Search for the cell housing the specified text and yield its [X, Y] center coordinate. 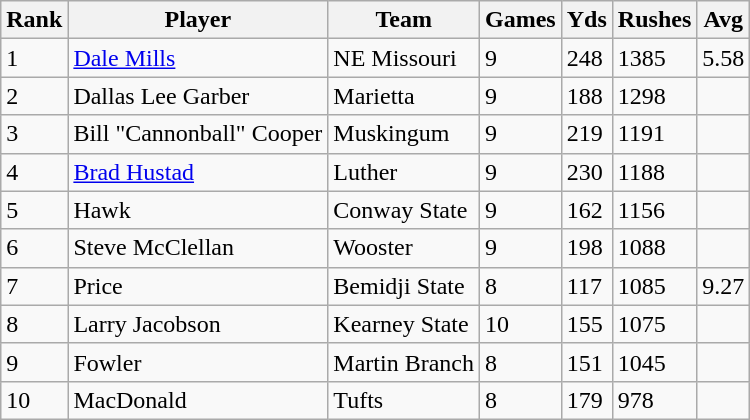
179 [586, 400]
162 [586, 210]
Hawk [198, 210]
1075 [654, 324]
Martin Branch [404, 362]
188 [586, 96]
1156 [654, 210]
9.27 [724, 286]
Fowler [198, 362]
248 [586, 58]
Kearney State [404, 324]
198 [586, 248]
4 [34, 172]
155 [586, 324]
Price [198, 286]
Brad Hustad [198, 172]
Rushes [654, 20]
5.58 [724, 58]
Marietta [404, 96]
3 [34, 134]
Dallas Lee Garber [198, 96]
Games [521, 20]
Tufts [404, 400]
Wooster [404, 248]
2 [34, 96]
Yds [586, 20]
1188 [654, 172]
Dale Mills [198, 58]
Luther [404, 172]
978 [654, 400]
Bemidji State [404, 286]
MacDonald [198, 400]
Avg [724, 20]
1 [34, 58]
151 [586, 362]
1045 [654, 362]
1385 [654, 58]
Larry Jacobson [198, 324]
1088 [654, 248]
Muskingum [404, 134]
1298 [654, 96]
Conway State [404, 210]
6 [34, 248]
Bill "Cannonball" Cooper [198, 134]
Team [404, 20]
NE Missouri [404, 58]
230 [586, 172]
Rank [34, 20]
Player [198, 20]
7 [34, 286]
Steve McClellan [198, 248]
1191 [654, 134]
5 [34, 210]
117 [586, 286]
219 [586, 134]
1085 [654, 286]
